Determine the (X, Y) coordinate at the center of the cell enclosing the given text.  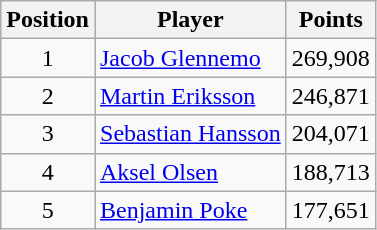
269,908 (330, 58)
188,713 (330, 172)
4 (48, 172)
1 (48, 58)
Martin Eriksson (190, 96)
177,651 (330, 210)
2 (48, 96)
Aksel Olsen (190, 172)
Sebastian Hansson (190, 134)
3 (48, 134)
Position (48, 20)
Benjamin Poke (190, 210)
246,871 (330, 96)
5 (48, 210)
Player (190, 20)
204,071 (330, 134)
Jacob Glennemo (190, 58)
Points (330, 20)
